Locate the cell with the specified text and output its [x, y] center coordinate. 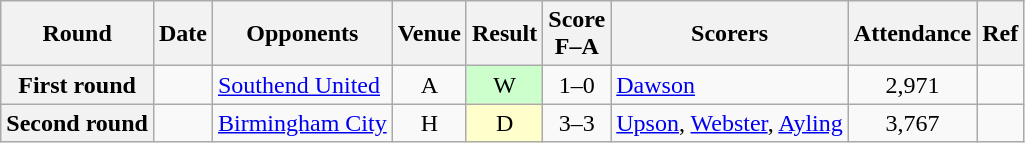
Southend United [302, 85]
First round [78, 85]
A [429, 85]
Attendance [912, 34]
W [504, 85]
H [429, 123]
Scorers [730, 34]
1–0 [577, 85]
Dawson [730, 85]
Date [182, 34]
Second round [78, 123]
Result [504, 34]
2,971 [912, 85]
3,767 [912, 123]
ScoreF–A [577, 34]
Venue [429, 34]
3–3 [577, 123]
Ref [1000, 34]
Round [78, 34]
Opponents [302, 34]
D [504, 123]
Birmingham City [302, 123]
Upson, Webster, Ayling [730, 123]
